Scan for the cell matching the given text and deliver its [x, y] coordinate at center. 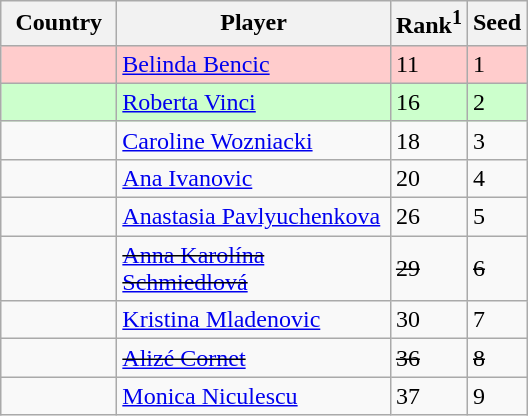
Anna Karolína Schmiedlová [254, 268]
Ana Ivanovic [254, 178]
Alizé Cornet [254, 358]
4 [496, 178]
5 [496, 217]
7 [496, 320]
30 [428, 320]
20 [428, 178]
29 [428, 268]
6 [496, 268]
37 [428, 396]
16 [428, 102]
Caroline Wozniacki [254, 140]
Anastasia Pavlyuchenkova [254, 217]
3 [496, 140]
Rank1 [428, 24]
36 [428, 358]
1 [496, 64]
Seed [496, 24]
Kristina Mladenovic [254, 320]
2 [496, 102]
Roberta Vinci [254, 102]
26 [428, 217]
Belinda Bencic [254, 64]
18 [428, 140]
Country [59, 24]
11 [428, 64]
Player [254, 24]
8 [496, 358]
Monica Niculescu [254, 396]
9 [496, 396]
